Scan for the cell matching the given text and deliver its (x, y) coordinate at center. 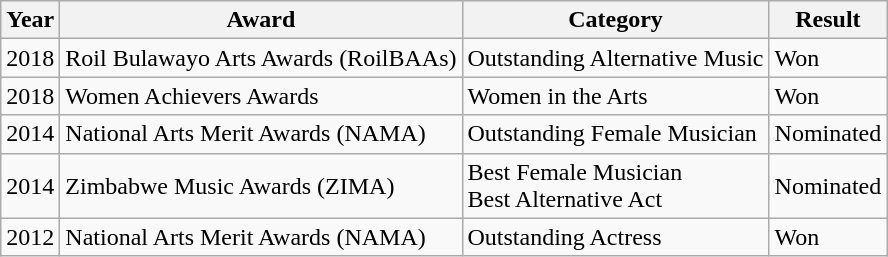
Year (30, 20)
Outstanding Alternative Music (616, 58)
Award (261, 20)
Outstanding Female Musician (616, 134)
Best Female MusicianBest Alternative Act (616, 186)
Outstanding Actress (616, 237)
Women Achievers Awards (261, 96)
Result (828, 20)
Women in the Arts (616, 96)
Zimbabwe Music Awards (ZIMA) (261, 186)
Category (616, 20)
2012 (30, 237)
Roil Bulawayo Arts Awards (RoilBAAs) (261, 58)
